Return the (X, Y) coordinate for the center point of the cell that contains the specified text.  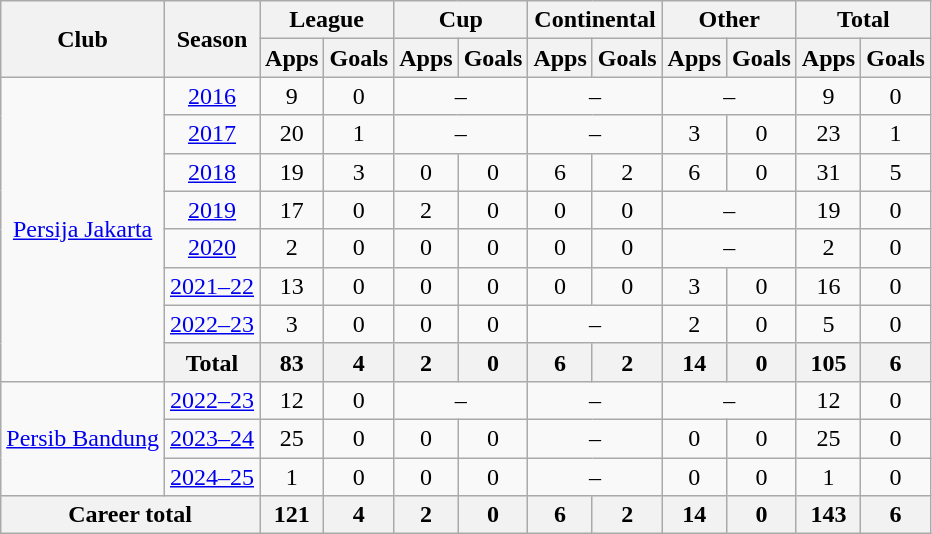
League (327, 20)
2018 (212, 172)
2019 (212, 210)
Continental (595, 20)
23 (828, 134)
2016 (212, 96)
16 (828, 286)
83 (292, 362)
2020 (212, 248)
17 (292, 210)
143 (828, 515)
Other (729, 20)
Cup (461, 20)
Season (212, 39)
121 (292, 515)
2021–22 (212, 286)
31 (828, 172)
Career total (130, 515)
2017 (212, 134)
2024–25 (212, 477)
105 (828, 362)
13 (292, 286)
2023–24 (212, 438)
20 (292, 134)
Persib Bandung (83, 438)
Persija Jakarta (83, 229)
Club (83, 39)
